Pinpoint the cell where the given text exists, returning its (x, y) midpoint coordinate. 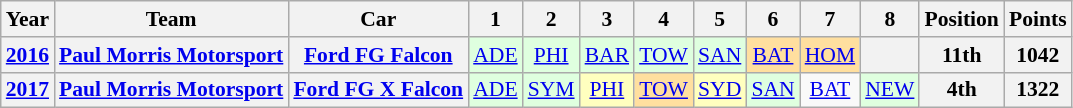
Points (1038, 19)
SYD (720, 90)
Ford FG Falcon (378, 55)
BAR (608, 55)
1 (495, 19)
4 (664, 19)
1042 (1038, 55)
5 (720, 19)
2016 (28, 55)
Year (28, 19)
1322 (1038, 90)
8 (890, 19)
HOM (830, 55)
7 (830, 19)
Position (961, 19)
3 (608, 19)
2017 (28, 90)
Car (378, 19)
SYM (552, 90)
2 (552, 19)
4th (961, 90)
6 (772, 19)
Team (171, 19)
Ford FG X Falcon (378, 90)
11th (961, 55)
NEW (890, 90)
